Identify which cell holds the provided text, then report its [X, Y] central coordinate. 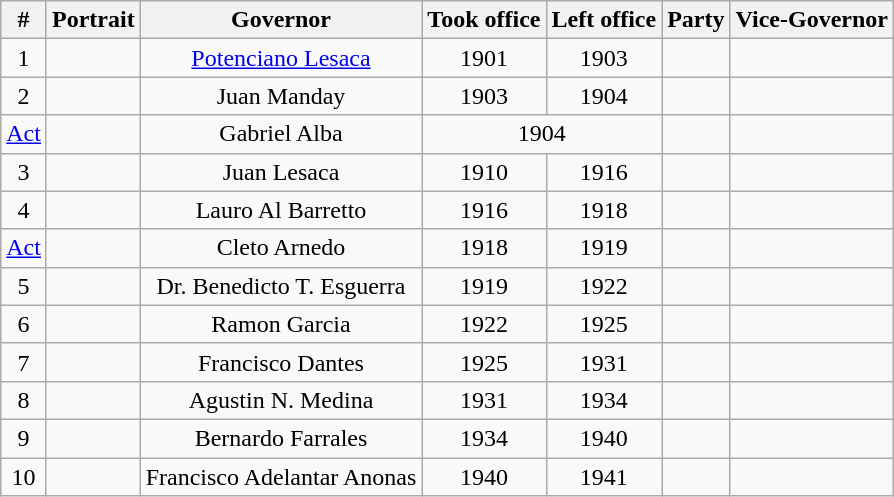
1 [24, 58]
1910 [484, 172]
Governor [281, 20]
Bernardo Farrales [281, 438]
Potenciano Lesaca [281, 58]
Francisco Adelantar Anonas [281, 477]
4 [24, 210]
Portrait [93, 20]
2 [24, 96]
Juan Lesaca [281, 172]
3 [24, 172]
6 [24, 324]
# [24, 20]
Left office [604, 20]
1901 [484, 58]
Lauro Al Barretto [281, 210]
Gabriel Alba [281, 134]
Vice-Governor [812, 20]
1941 [604, 477]
Took office [484, 20]
Agustin N. Medina [281, 400]
9 [24, 438]
5 [24, 286]
10 [24, 477]
8 [24, 400]
Cleto Arnedo [281, 248]
Ramon Garcia [281, 324]
Juan Manday [281, 96]
7 [24, 362]
Dr. Benedicto T. Esguerra [281, 286]
Party [696, 20]
Francisco Dantes [281, 362]
